Provide the (X, Y) coordinate of the cell's center where the given text is located.  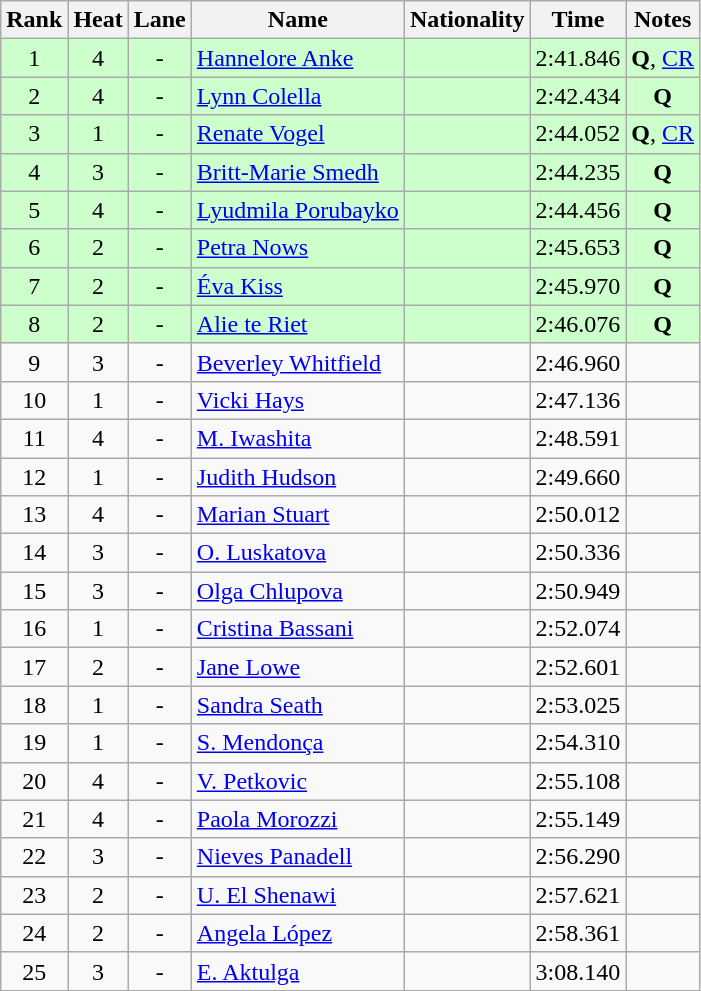
Name (298, 20)
Vicki Hays (298, 400)
2:52.601 (578, 667)
17 (34, 667)
Sandra Seath (298, 705)
2:44.235 (578, 172)
2:57.621 (578, 895)
10 (34, 400)
Time (578, 20)
Judith Hudson (298, 477)
5 (34, 210)
2:46.960 (578, 362)
2:44.052 (578, 134)
E. Aktulga (298, 971)
2:50.949 (578, 591)
25 (34, 971)
Britt-Marie Smedh (298, 172)
O. Luskatova (298, 553)
14 (34, 553)
9 (34, 362)
18 (34, 705)
16 (34, 629)
23 (34, 895)
2:55.149 (578, 819)
Heat (98, 20)
Angela López (298, 933)
2:41.846 (578, 58)
22 (34, 857)
U. El Shenawi (298, 895)
Petra Nows (298, 248)
Beverley Whitfield (298, 362)
15 (34, 591)
6 (34, 248)
7 (34, 286)
13 (34, 515)
11 (34, 438)
20 (34, 781)
V. Petkovic (298, 781)
2:50.336 (578, 553)
2:45.653 (578, 248)
2:52.074 (578, 629)
Alie te Riet (298, 324)
2:44.456 (578, 210)
2:58.361 (578, 933)
Nationality (467, 20)
Paola Morozzi (298, 819)
2:55.108 (578, 781)
Éva Kiss (298, 286)
2:42.434 (578, 96)
2:53.025 (578, 705)
Marian Stuart (298, 515)
Nieves Panadell (298, 857)
2:50.012 (578, 515)
Renate Vogel (298, 134)
19 (34, 743)
12 (34, 477)
24 (34, 933)
2:47.136 (578, 400)
2:56.290 (578, 857)
2:48.591 (578, 438)
2:49.660 (578, 477)
Hannelore Anke (298, 58)
Cristina Bassani (298, 629)
Jane Lowe (298, 667)
Lynn Colella (298, 96)
3:08.140 (578, 971)
Rank (34, 20)
8 (34, 324)
Lane (160, 20)
M. Iwashita (298, 438)
Notes (663, 20)
2:54.310 (578, 743)
Lyudmila Porubayko (298, 210)
S. Mendonça (298, 743)
2:45.970 (578, 286)
2:46.076 (578, 324)
21 (34, 819)
Olga Chlupova (298, 591)
